Determine the [X, Y] coordinate at the center of the cell enclosing the given text.  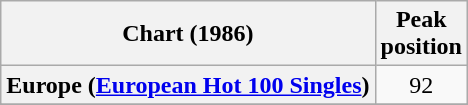
Peakposition [421, 34]
Europe (European Hot 100 Singles) [188, 85]
Chart (1986) [188, 34]
92 [421, 85]
